Locate the cell with the specified text and output its [X, Y] center coordinate. 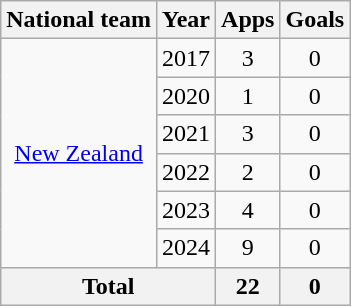
2017 [186, 58]
2 [248, 172]
New Zealand [79, 153]
Goals [315, 20]
2022 [186, 172]
2021 [186, 134]
9 [248, 248]
2024 [186, 248]
Total [108, 286]
1 [248, 96]
4 [248, 210]
2020 [186, 96]
National team [79, 20]
2023 [186, 210]
Apps [248, 20]
Year [186, 20]
22 [248, 286]
